Capture the cell that displays the provided text and extract its (x, y) central coordinate. 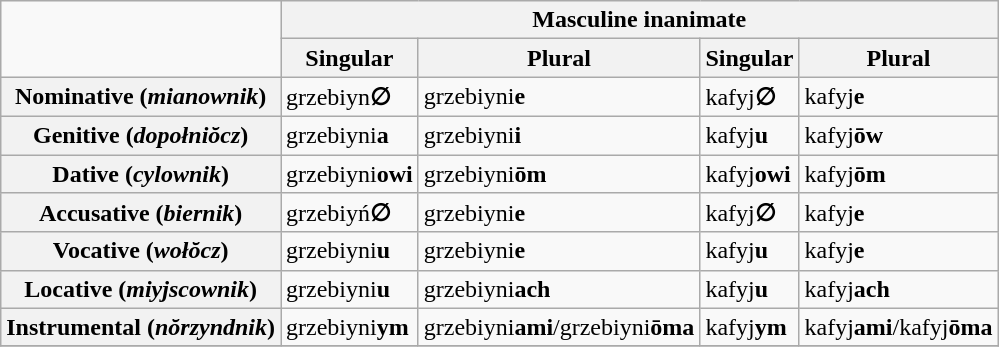
grzebiyń∅ (350, 213)
kafyjym (750, 327)
grzebiynia (350, 135)
grzebiyniōm (559, 173)
Accusative (biernik) (141, 213)
grzebiyniowi (350, 173)
kafyjowi (750, 173)
grzebiyniami/grzebiyniōma (559, 327)
Genitive (dopołniŏcz) (141, 135)
grzebiyn∅ (350, 97)
kafyjōw (898, 135)
Instrumental (nŏrzyndnik) (141, 327)
kafyjach (898, 289)
Masculine inanimate (640, 20)
Dative (cylownik) (141, 173)
Vocative (wołŏcz) (141, 251)
kafyjōm (898, 173)
grzebiyniym (350, 327)
Locative (miyjscownik) (141, 289)
Nominative (mianownik) (141, 97)
kafyjami/kafyjōma (898, 327)
grzebiyniach (559, 289)
grzebiynii (559, 135)
